Provide the (X, Y) coordinate of the cell's center where the given text is located.  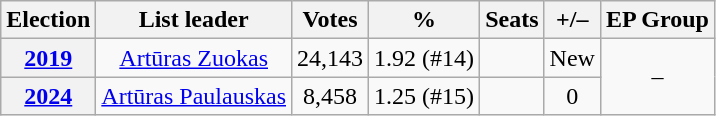
Votes (330, 20)
Artūras Zuokas (194, 58)
24,143 (330, 58)
List leader (194, 20)
8,458 (330, 96)
+/– (572, 20)
New (572, 58)
Election (48, 20)
Seats (512, 20)
– (657, 77)
EP Group (657, 20)
2024 (48, 96)
0 (572, 96)
2019 (48, 58)
% (424, 20)
1.92 (#14) (424, 58)
Artūras Paulauskas (194, 96)
1.25 (#15) (424, 96)
